Search for the cell housing the specified text and yield its (x, y) center coordinate. 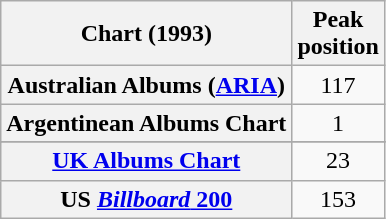
1 (338, 123)
Argentinean Albums Chart (146, 123)
Chart (1993) (146, 34)
Peakposition (338, 34)
23 (338, 161)
US Billboard 200 (146, 199)
117 (338, 85)
UK Albums Chart (146, 161)
153 (338, 199)
Australian Albums (ARIA) (146, 85)
